Return the (x, y) coordinate for the center point of the cell that contains the specified text.  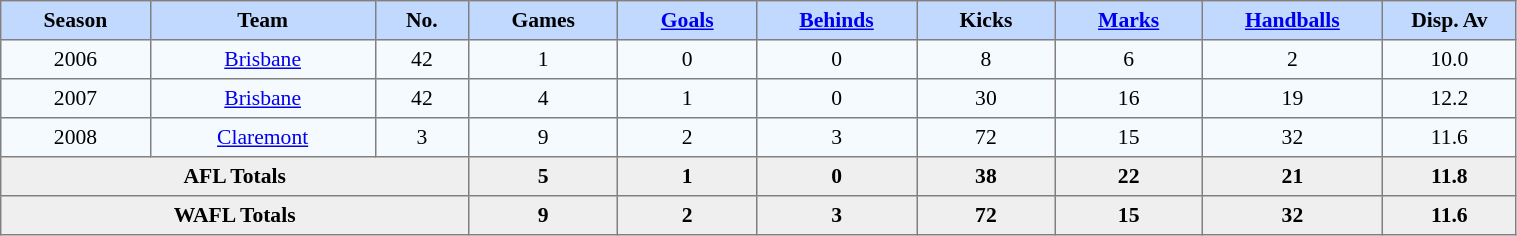
38 (986, 176)
12.2 (1450, 98)
Games (544, 20)
Handballs (1292, 20)
No. (422, 20)
5 (544, 176)
Season (76, 20)
Marks (1128, 20)
AFL Totals (235, 176)
6 (1128, 60)
8 (986, 60)
4 (544, 98)
16 (1128, 98)
Team (262, 20)
Disp. Av (1450, 20)
Kicks (986, 20)
21 (1292, 176)
30 (986, 98)
22 (1128, 176)
2006 (76, 60)
Behinds (836, 20)
2008 (76, 138)
2007 (76, 98)
WAFL Totals (235, 216)
10.0 (1450, 60)
11.8 (1450, 176)
Claremont (262, 138)
19 (1292, 98)
Goals (688, 20)
